Search for the cell housing the specified text and yield its (x, y) center coordinate. 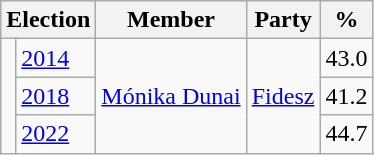
41.2 (346, 96)
2014 (56, 58)
44.7 (346, 134)
Member (171, 20)
% (346, 20)
Fidesz (283, 96)
Mónika Dunai (171, 96)
Party (283, 20)
Election (48, 20)
2022 (56, 134)
43.0 (346, 58)
2018 (56, 96)
